Locate the cell with the specified text and output its (X, Y) center coordinate. 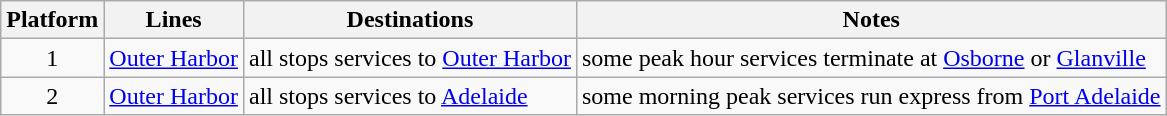
all stops services to Outer Harbor (410, 58)
some peak hour services terminate at Osborne or Glanville (871, 58)
1 (52, 58)
some morning peak services run express from Port Adelaide (871, 96)
Destinations (410, 20)
Notes (871, 20)
all stops services to Adelaide (410, 96)
Lines (174, 20)
Platform (52, 20)
2 (52, 96)
